Search for the cell housing the specified text and yield its (X, Y) center coordinate. 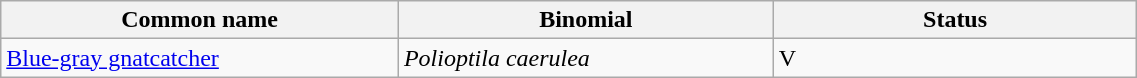
Binomial (586, 20)
Polioptila caerulea (586, 58)
Blue-gray gnatcatcher (200, 58)
Common name (200, 20)
V (955, 58)
Status (955, 20)
